Locate the cell with the specified text and output its [X, Y] center coordinate. 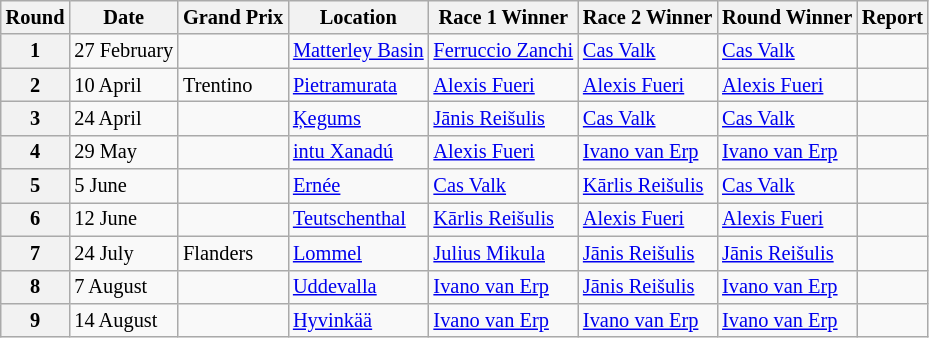
27 February [124, 51]
2 [36, 85]
Ferruccio Zanchi [504, 51]
3 [36, 118]
1 [36, 51]
12 June [124, 219]
Hyvinkää [358, 320]
Round [36, 17]
Lommel [358, 253]
Date [124, 17]
24 April [124, 118]
Trentino [233, 85]
Ernée [358, 186]
8 [36, 287]
Julius Mikula [504, 253]
Race 2 Winner [648, 17]
5 June [124, 186]
5 [36, 186]
24 July [124, 253]
9 [36, 320]
Matterley Basin [358, 51]
29 May [124, 152]
Pietramurata [358, 85]
Teutschenthal [358, 219]
Grand Prix [233, 17]
10 April [124, 85]
Uddevalla [358, 287]
7 [36, 253]
intu Xanadú [358, 152]
4 [36, 152]
Ķegums [358, 118]
Report [892, 17]
6 [36, 219]
Location [358, 17]
Flanders [233, 253]
7 August [124, 287]
14 August [124, 320]
Round Winner [787, 17]
Race 1 Winner [504, 17]
